Search for the cell housing the specified text and yield its (X, Y) center coordinate. 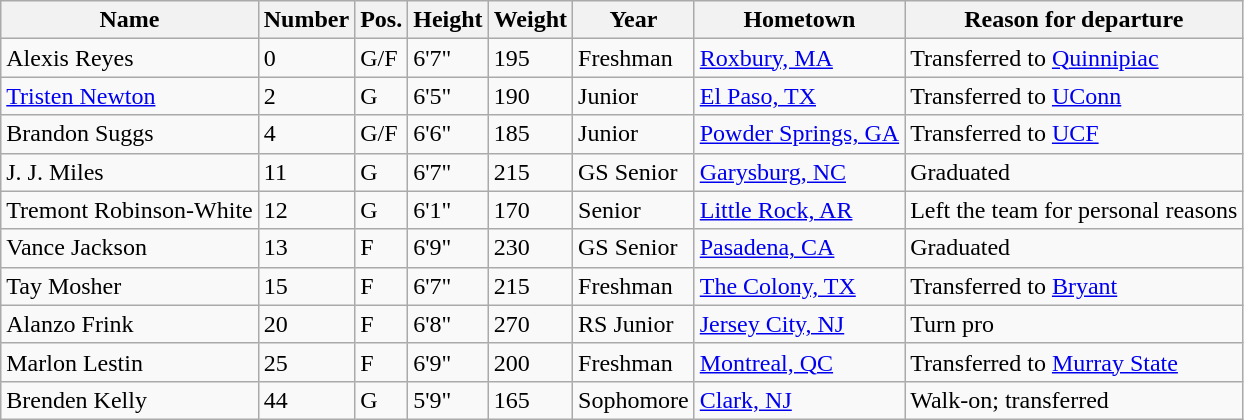
Little Rock, AR (799, 210)
165 (530, 400)
170 (530, 210)
Sophomore (634, 400)
4 (306, 134)
RS Junior (634, 324)
Tremont Robinson-White (130, 210)
Reason for departure (1074, 20)
Brandon Suggs (130, 134)
20 (306, 324)
The Colony, TX (799, 286)
Tristen Newton (130, 96)
0 (306, 58)
11 (306, 172)
El Paso, TX (799, 96)
Garysburg, NC (799, 172)
44 (306, 400)
230 (530, 248)
Weight (530, 20)
Hometown (799, 20)
Marlon Lestin (130, 362)
Brenden Kelly (130, 400)
Pos. (382, 20)
Height (448, 20)
Transferred to UConn (1074, 96)
Senior (634, 210)
6'6" (448, 134)
Transferred to UCF (1074, 134)
12 (306, 210)
200 (530, 362)
6'1" (448, 210)
Roxbury, MA (799, 58)
25 (306, 362)
185 (530, 134)
190 (530, 96)
Montreal, QC (799, 362)
Clark, NJ (799, 400)
Powder Springs, GA (799, 134)
Jersey City, NJ (799, 324)
5'9" (448, 400)
270 (530, 324)
Alanzo Frink (130, 324)
Alexis Reyes (130, 58)
195 (530, 58)
Turn pro (1074, 324)
Transferred to Bryant (1074, 286)
Vance Jackson (130, 248)
Year (634, 20)
Walk-on; transferred (1074, 400)
Transferred to Quinnipiac (1074, 58)
Name (130, 20)
Left the team for personal reasons (1074, 210)
Transferred to Murray State (1074, 362)
6'5" (448, 96)
6'8" (448, 324)
Number (306, 20)
2 (306, 96)
Pasadena, CA (799, 248)
J. J. Miles (130, 172)
13 (306, 248)
Tay Mosher (130, 286)
15 (306, 286)
